From the cell containing the given text, extract its center point as (x, y) coordinate. 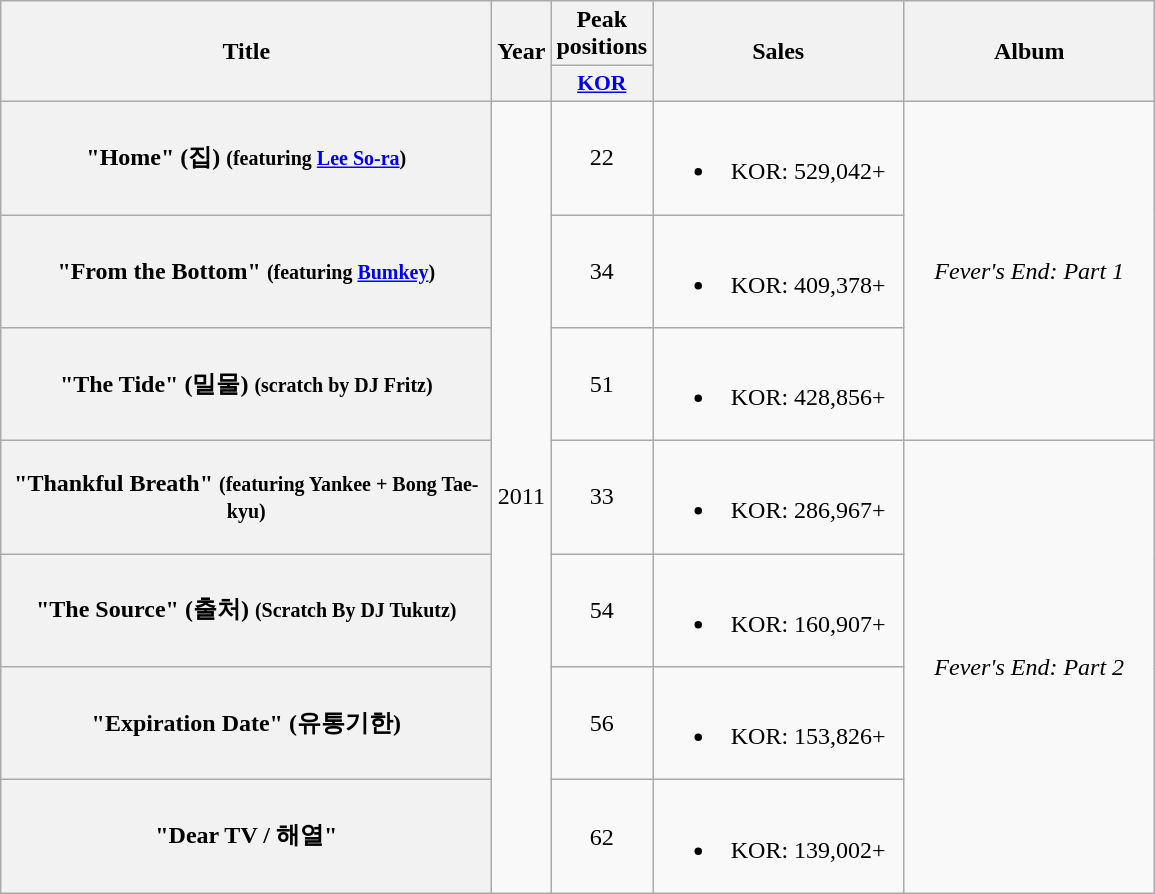
KOR (602, 84)
"Dear TV / 해열" (246, 836)
Peak positions (602, 34)
56 (602, 724)
Year (522, 52)
"Expiration Date" (유통기한) (246, 724)
KOR: 286,967+ (778, 498)
Sales (778, 52)
62 (602, 836)
22 (602, 158)
51 (602, 384)
KOR: 153,826+ (778, 724)
KOR: 409,378+ (778, 270)
34 (602, 270)
Title (246, 52)
KOR: 428,856+ (778, 384)
Fever's End: Part 2 (1030, 667)
"The Source" (출처) (Scratch By DJ Tukutz) (246, 610)
"The Tide" (밀물) (scratch by DJ Fritz) (246, 384)
2011 (522, 496)
KOR: 529,042+ (778, 158)
"Thankful Breath" (featuring Yankee + Bong Tae-kyu) (246, 498)
KOR: 139,002+ (778, 836)
"Home" (집) (featuring Lee So-ra) (246, 158)
Fever's End: Part 1 (1030, 270)
54 (602, 610)
"From the Bottom" (featuring Bumkey) (246, 270)
Album (1030, 52)
33 (602, 498)
KOR: 160,907+ (778, 610)
